Return the (x, y) coordinate for the center point of the cell that contains the specified text.  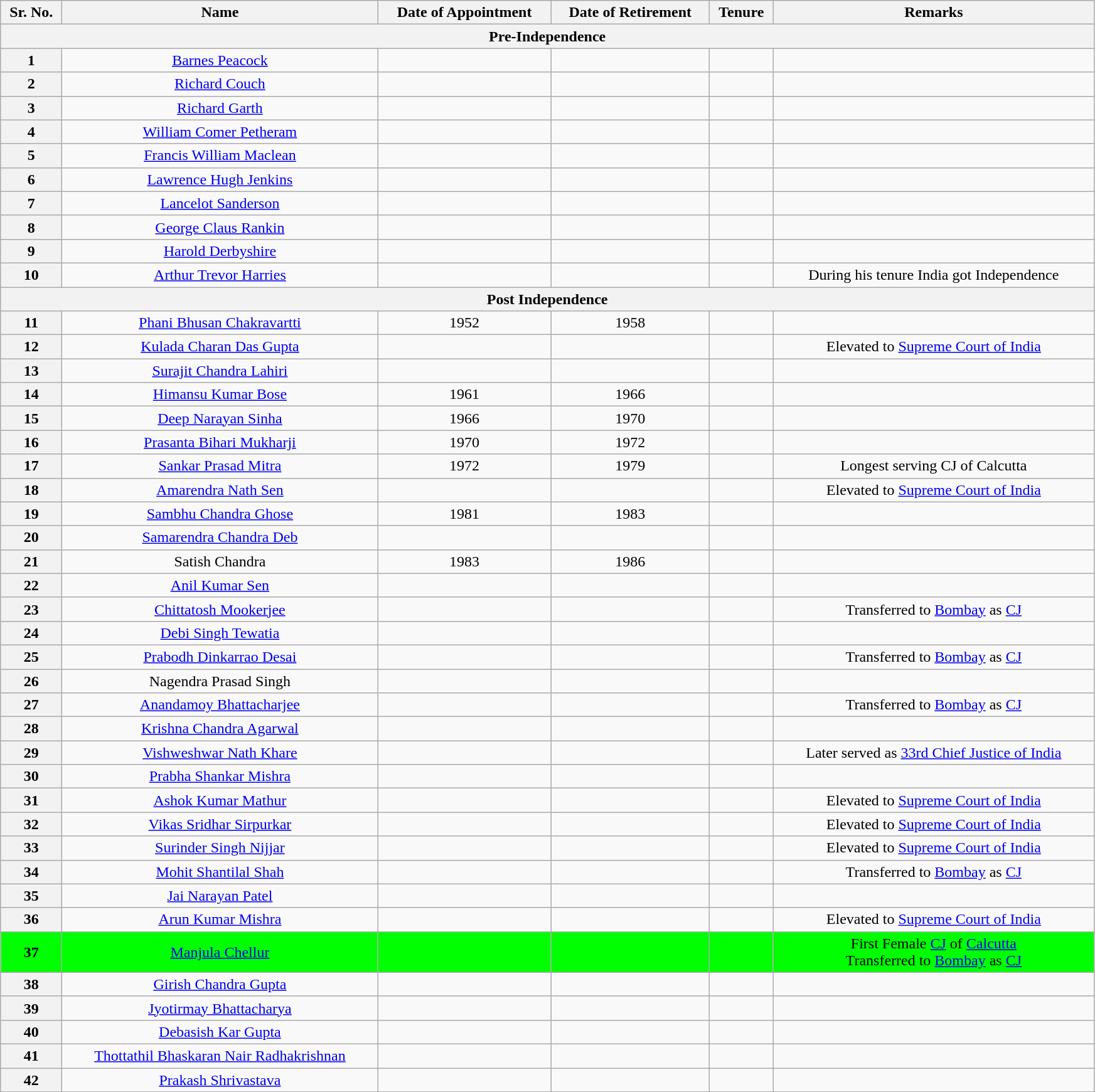
1952 (464, 323)
38 (31, 984)
28 (31, 729)
Manjula Chellur (220, 952)
Lancelot Sanderson (220, 203)
13 (31, 371)
6 (31, 179)
29 (31, 753)
9 (31, 251)
7 (31, 203)
Post Independence (547, 299)
4 (31, 132)
30 (31, 777)
5 (31, 156)
Richard Garth (220, 108)
20 (31, 538)
18 (31, 490)
Ashok Kumar Mathur (220, 800)
40 (31, 1032)
1986 (630, 561)
3 (31, 108)
33 (31, 848)
Later served as 33rd Chief Justice of India (934, 753)
Nagendra Prasad Singh (220, 681)
41 (31, 1056)
2 (31, 84)
Satish Chandra (220, 561)
Surinder Singh Nijjar (220, 848)
8 (31, 227)
Jai Narayan Patel (220, 896)
Jyotirmay Bhattacharya (220, 1008)
Chittatosh Mookerjee (220, 609)
Girish Chandra Gupta (220, 984)
Prabha Shankar Mishra (220, 777)
15 (31, 418)
1961 (464, 395)
Sambhu Chandra Ghose (220, 514)
Krishna Chandra Agarwal (220, 729)
Anandamoy Bhattacharjee (220, 705)
Lawrence Hugh Jenkins (220, 179)
1 (31, 60)
25 (31, 657)
Sr. No. (31, 13)
26 (31, 681)
Name (220, 13)
During his tenure India got Independence (934, 275)
39 (31, 1008)
1981 (464, 514)
Richard Couch (220, 84)
Amarendra Nath Sen (220, 490)
Remarks (934, 13)
36 (31, 920)
32 (31, 824)
Arun Kumar Mishra (220, 920)
10 (31, 275)
Harold Derbyshire (220, 251)
Samarendra Chandra Deb (220, 538)
22 (31, 585)
24 (31, 633)
Sankar Prasad Mitra (220, 466)
Arthur Trevor Harries (220, 275)
Longest serving CJ of Calcutta (934, 466)
37 (31, 952)
1958 (630, 323)
1979 (630, 466)
Prakash Shrivastava (220, 1079)
Prasanta Bihari Mukharji (220, 442)
Vishweshwar Nath Khare (220, 753)
23 (31, 609)
35 (31, 896)
11 (31, 323)
Vikas Sridhar Sirpurkar (220, 824)
Barnes Peacock (220, 60)
Himansu Kumar Bose (220, 395)
14 (31, 395)
34 (31, 872)
31 (31, 800)
Pre-Independence (547, 36)
42 (31, 1079)
George Claus Rankin (220, 227)
Deep Narayan Sinha (220, 418)
Debi Singh Tewatia (220, 633)
Tenure (742, 13)
Francis William Maclean (220, 156)
William Comer Petheram (220, 132)
Thottathil Bhaskaran Nair Radhakrishnan (220, 1056)
27 (31, 705)
17 (31, 466)
Phani Bhusan Chakravartti (220, 323)
Kulada Charan Das Gupta (220, 347)
16 (31, 442)
Surajit Chandra Lahiri (220, 371)
Prabodh Dinkarrao Desai (220, 657)
First Female CJ of Calcutta Transferred to Bombay as CJ (934, 952)
19 (31, 514)
Anil Kumar Sen (220, 585)
21 (31, 561)
Mohit Shantilal Shah (220, 872)
Date of Retirement (630, 13)
Date of Appointment (464, 13)
12 (31, 347)
Debasish Kar Gupta (220, 1032)
